Capture the cell that displays the provided text and extract its [X, Y] central coordinate. 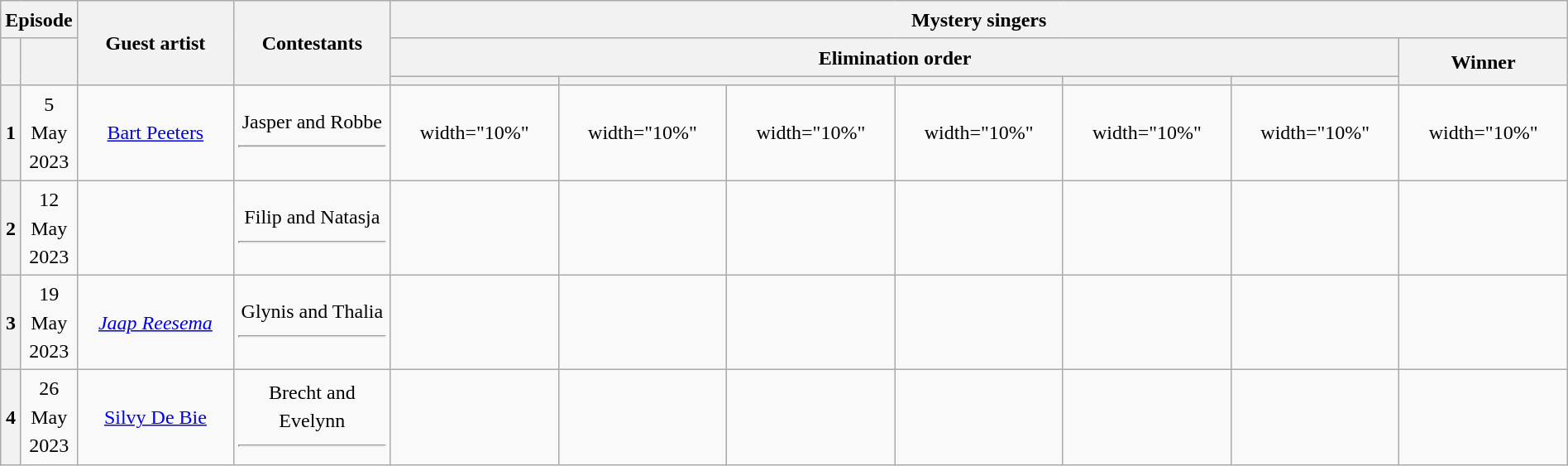
Silvy De Bie [155, 417]
4 [12, 417]
Contestants [313, 43]
1 [12, 132]
3 [12, 323]
Jaap Reesema [155, 323]
Winner [1484, 61]
Mystery singers [979, 20]
12 May 2023 [49, 228]
5 May 2023 [49, 132]
Episode [39, 20]
Bart Peeters [155, 132]
26 May 2023 [49, 417]
19 May 2023 [49, 323]
2 [12, 228]
Jasper and Robbe [313, 132]
Guest artist [155, 43]
Glynis and Thalia [313, 323]
Elimination order [895, 57]
Filip and Natasja [313, 228]
Brecht and Evelynn [313, 417]
